Locate the cell with the specified text and output its (x, y) center coordinate. 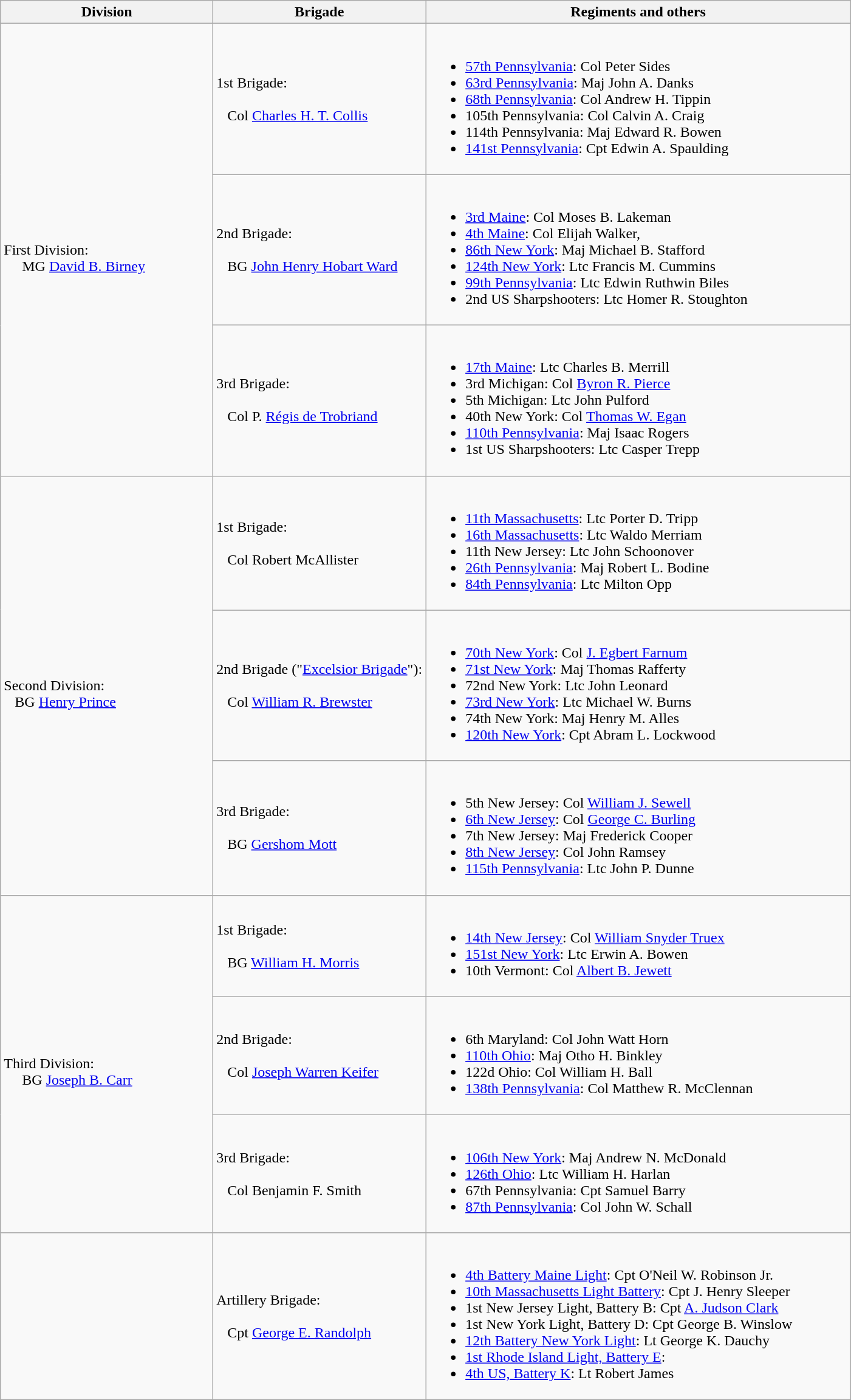
3rd Brigade: Col P. Régis de Trobriand (320, 400)
2nd Brigade: Col Joseph Warren Keifer (320, 1055)
106th New York: Maj Andrew N. McDonald126th Ohio: Ltc William H. Harlan67th Pennsylvania: Cpt Samuel Barry87th Pennsylvania: Col John W. Schall (638, 1173)
3rd Brigade: Col Benjamin F. Smith (320, 1173)
Division (107, 12)
2nd Brigade: BG John Henry Hobart Ward (320, 250)
6th Maryland: Col John Watt Horn110th Ohio: Maj Otho H. Binkley122d Ohio: Col William H. Ball138th Pennsylvania: Col Matthew R. McClennan (638, 1055)
Artillery Brigade: Cpt George E. Randolph (320, 1316)
1st Brigade: Col Charles H. T. Collis (320, 99)
Second Division: BG Henry Prince (107, 685)
3rd Brigade: BG Gershom Mott (320, 828)
Brigade (320, 12)
First Division: MG David B. Birney (107, 250)
1st Brigade: BG William H. Morris (320, 945)
2nd Brigade ("Excelsior Brigade"): Col William R. Brewster (320, 685)
Regiments and others (638, 12)
14th New Jersey: Col William Snyder Truex151st New York: Ltc Erwin A. Bowen10th Vermont: Col Albert B. Jewett (638, 945)
Third Division: BG Joseph B. Carr (107, 1063)
1st Brigade: Col Robert McAllister (320, 543)
